Capture the cell that displays the provided text and extract its [X, Y] central coordinate. 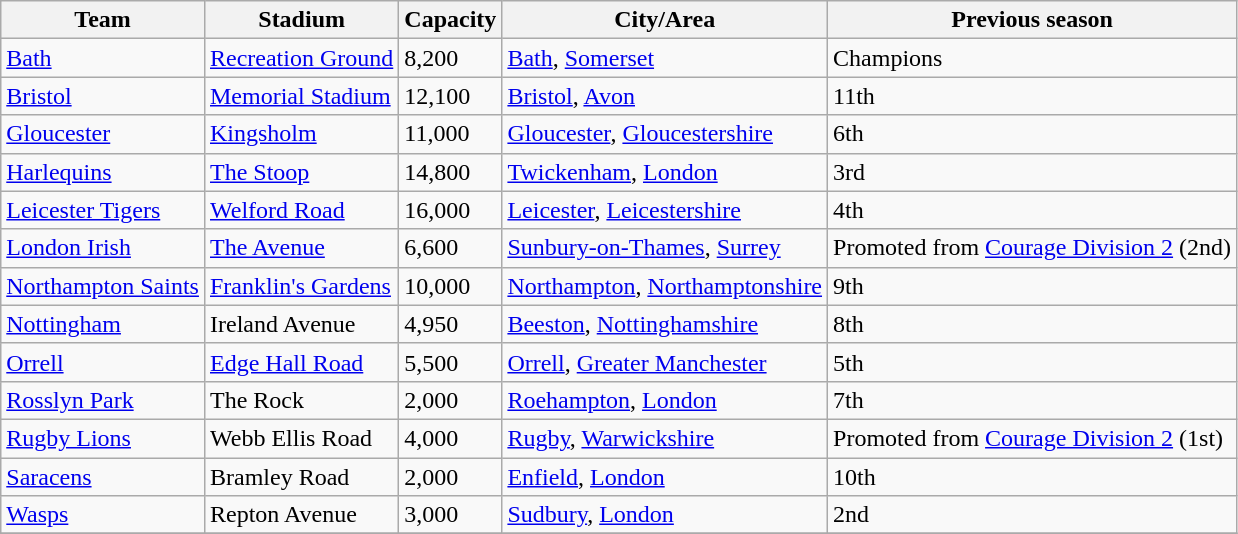
2nd [1032, 515]
12,100 [450, 96]
Bath, Somerset [665, 58]
Stadium [301, 20]
The Stoop [301, 172]
City/Area [665, 20]
Nottingham [103, 324]
4,000 [450, 438]
8,200 [450, 58]
Team [103, 20]
16,000 [450, 210]
Bristol [103, 96]
Bristol, Avon [665, 96]
Sunbury-on-Thames, Surrey [665, 248]
Capacity [450, 20]
Promoted from Courage Division 2 (2nd) [1032, 248]
4,950 [450, 324]
Enfield, London [665, 477]
Rosslyn Park [103, 400]
Promoted from Courage Division 2 (1st) [1032, 438]
Leicester Tigers [103, 210]
Harlequins [103, 172]
5th [1032, 362]
Wasps [103, 515]
Bath [103, 58]
Repton Avenue [301, 515]
8th [1032, 324]
Northampton, Northamptonshire [665, 286]
Welford Road [301, 210]
Sudbury, London [665, 515]
Twickenham, London [665, 172]
10,000 [450, 286]
Gloucester [103, 134]
7th [1032, 400]
Rugby Lions [103, 438]
Northampton Saints [103, 286]
Champions [1032, 58]
London Irish [103, 248]
3rd [1032, 172]
Beeston, Nottinghamshire [665, 324]
Gloucester, Gloucestershire [665, 134]
Saracens [103, 477]
Leicester, Leicestershire [665, 210]
11,000 [450, 134]
11th [1032, 96]
Roehampton, London [665, 400]
Edge Hall Road [301, 362]
14,800 [450, 172]
Bramley Road [301, 477]
Rugby, Warwickshire [665, 438]
Previous season [1032, 20]
10th [1032, 477]
Orrell [103, 362]
6th [1032, 134]
5,500 [450, 362]
4th [1032, 210]
3,000 [450, 515]
Kingsholm [301, 134]
Recreation Ground [301, 58]
The Rock [301, 400]
9th [1032, 286]
Orrell, Greater Manchester [665, 362]
Webb Ellis Road [301, 438]
The Avenue [301, 248]
Ireland Avenue [301, 324]
Franklin's Gardens [301, 286]
6,600 [450, 248]
Memorial Stadium [301, 96]
